Find where the given text appears and provide that cell's center as [x, y] coordinate. 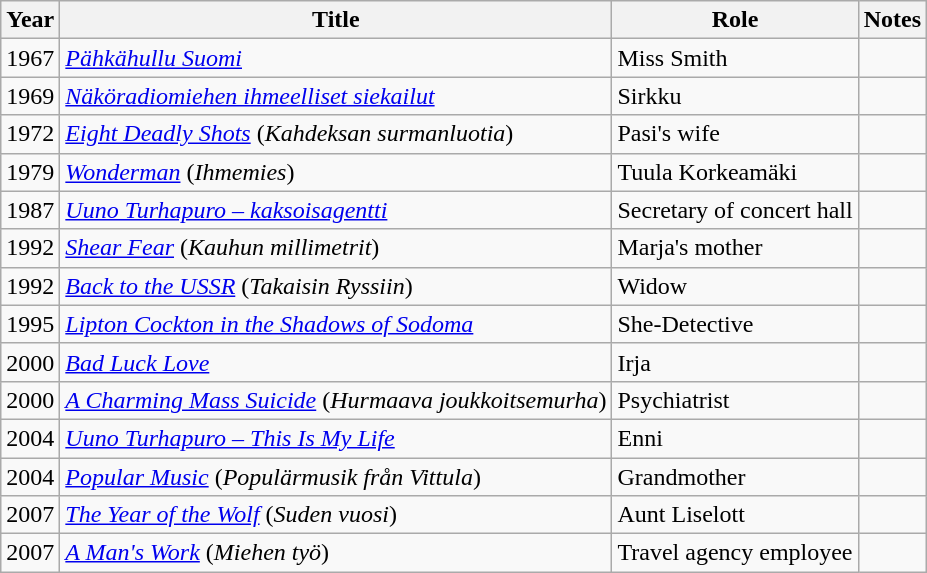
A Man's Work (Miehen työ) [336, 553]
Sirkku [735, 96]
Miss Smith [735, 58]
Back to the USSR (Takaisin Ryssiin) [336, 286]
Popular Music (Populärmusik från Vittula) [336, 477]
Grandmother [735, 477]
Eight Deadly Shots (Kahdeksan surmanluotia) [336, 134]
Lipton Cockton in the Shadows of Sodoma [336, 324]
Irja [735, 362]
Uuno Turhapuro – kaksoisagentti [336, 210]
1972 [30, 134]
Title [336, 20]
Shear Fear (Kauhun millimetrit) [336, 248]
Pähkähullu Suomi [336, 58]
Psychiatrist [735, 400]
Enni [735, 438]
Pasi's wife [735, 134]
1979 [30, 172]
Secretary of concert hall [735, 210]
The Year of the Wolf (Suden vuosi) [336, 515]
Tuula Korkeamäki [735, 172]
Marja's mother [735, 248]
1995 [30, 324]
Wonderman (Ihmemies) [336, 172]
Bad Luck Love [336, 362]
1987 [30, 210]
1967 [30, 58]
Widow [735, 286]
Role [735, 20]
Notes [892, 20]
A Charming Mass Suicide (Hurmaava joukkoitsemurha) [336, 400]
Näköradiomiehen ihmeelliset siekailut [336, 96]
Uuno Turhapuro – This Is My Life [336, 438]
Aunt Liselott [735, 515]
Travel agency employee [735, 553]
She-Detective [735, 324]
1969 [30, 96]
Year [30, 20]
